Pinpoint the cell where the given text exists, returning its (X, Y) midpoint coordinate. 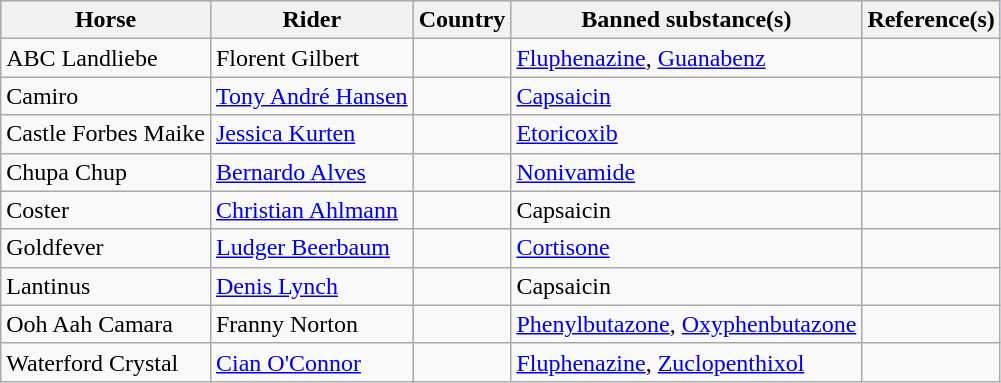
Banned substance(s) (686, 20)
Phenylbutazone, Oxyphenbutazone (686, 324)
Ludger Beerbaum (312, 248)
Ooh Aah Camara (106, 324)
Waterford Crystal (106, 362)
Reference(s) (932, 20)
Etoricoxib (686, 134)
Christian Ahlmann (312, 210)
Camiro (106, 96)
Chupa Chup (106, 172)
Rider (312, 20)
Nonivamide (686, 172)
Florent Gilbert (312, 58)
Fluphenazine, Zuclopenthixol (686, 362)
Fluphenazine, Guanabenz (686, 58)
Goldfever (106, 248)
Horse (106, 20)
ABC Landliebe (106, 58)
Castle Forbes Maike (106, 134)
Jessica Kurten (312, 134)
Country (462, 20)
Lantinus (106, 286)
Denis Lynch (312, 286)
Franny Norton (312, 324)
Bernardo Alves (312, 172)
Cortisone (686, 248)
Coster (106, 210)
Tony André Hansen (312, 96)
Cian O'Connor (312, 362)
